Determine the (x, y) coordinate at the center of the cell enclosing the given text.  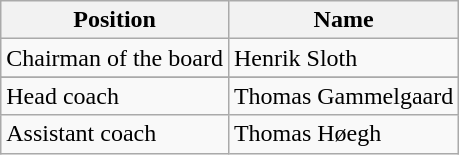
Chairman of the board (115, 58)
Position (115, 20)
Head coach (115, 96)
Thomas Gammelgaard (343, 96)
Thomas Høegh (343, 134)
Name (343, 20)
Henrik Sloth (343, 58)
Assistant coach (115, 134)
